Identify which cell holds the provided text, then report its [x, y] central coordinate. 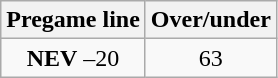
Pregame line [74, 20]
NEV –20 [74, 58]
63 [210, 58]
Over/under [210, 20]
